From the cell containing the given text, extract its center point as [X, Y] coordinate. 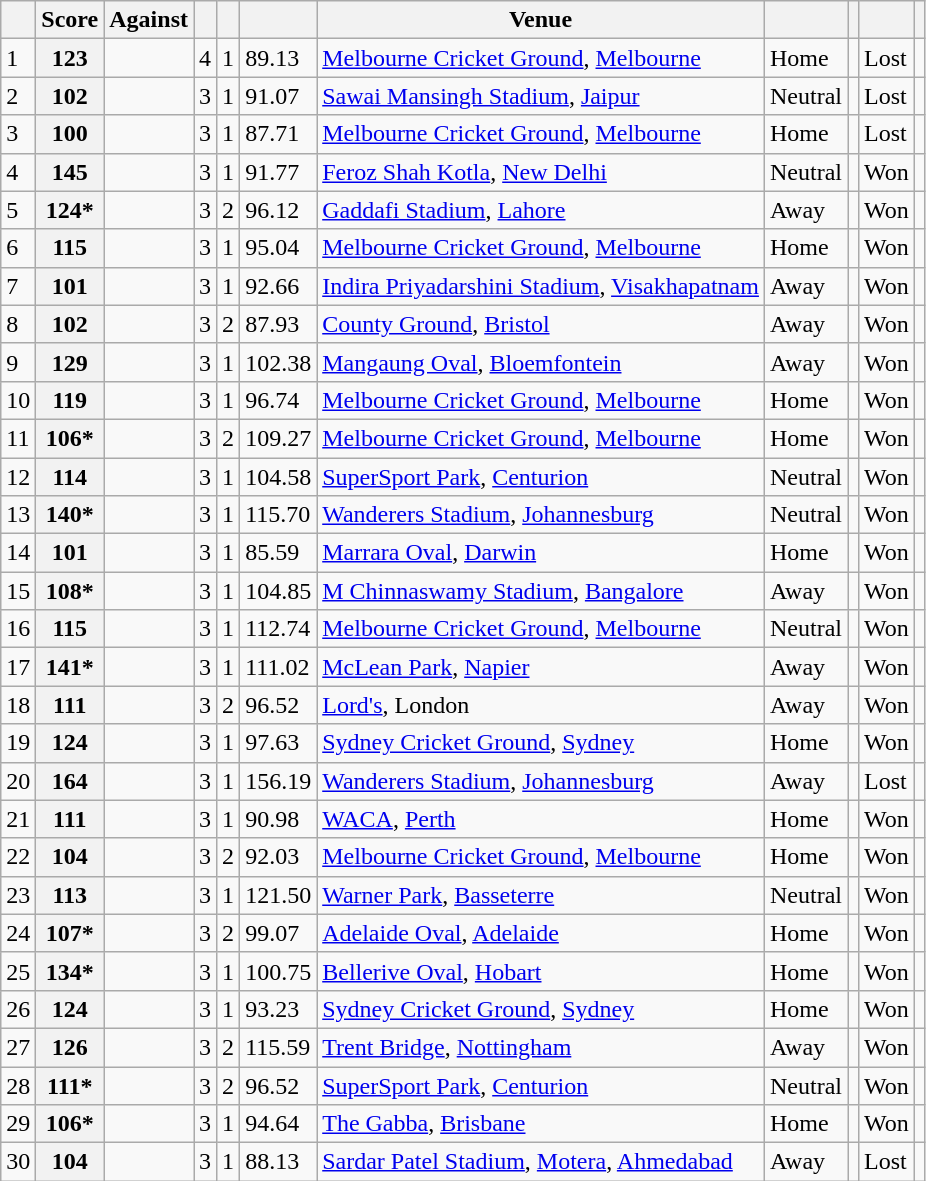
Bellerive Oval, Hobart [541, 971]
107* [70, 933]
30 [18, 1162]
87.71 [278, 134]
9 [18, 362]
24 [18, 933]
129 [70, 362]
91.07 [278, 96]
104.85 [278, 591]
115.59 [278, 1047]
96.74 [278, 400]
7 [18, 286]
123 [70, 58]
23 [18, 895]
25 [18, 971]
Feroz Shah Kotla, New Delhi [541, 172]
164 [70, 781]
111* [70, 1085]
5 [18, 210]
90.98 [278, 819]
115.70 [278, 515]
Against [149, 20]
Marrara Oval, Darwin [541, 553]
28 [18, 1085]
91.77 [278, 172]
108* [70, 591]
156.19 [278, 781]
Adelaide Oval, Adelaide [541, 933]
Mangaung Oval, Bloemfontein [541, 362]
19 [18, 743]
11 [18, 438]
The Gabba, Brisbane [541, 1124]
Lord's, London [541, 705]
113 [70, 895]
M Chinnaswamy Stadium, Bangalore [541, 591]
121.50 [278, 895]
Sardar Patel Stadium, Motera, Ahmedabad [541, 1162]
88.13 [278, 1162]
112.74 [278, 629]
95.04 [278, 248]
109.27 [278, 438]
12 [18, 477]
85.59 [278, 553]
20 [18, 781]
14 [18, 553]
Venue [541, 20]
Gaddafi Stadium, Lahore [541, 210]
13 [18, 515]
18 [18, 705]
87.93 [278, 324]
141* [70, 667]
6 [18, 248]
99.07 [278, 933]
16 [18, 629]
145 [70, 172]
26 [18, 1009]
8 [18, 324]
92.03 [278, 857]
140* [70, 515]
93.23 [278, 1009]
County Ground, Bristol [541, 324]
15 [18, 591]
89.13 [278, 58]
10 [18, 400]
WACA, Perth [541, 819]
Sawai Mansingh Stadium, Jaipur [541, 96]
119 [70, 400]
27 [18, 1047]
92.66 [278, 286]
102.38 [278, 362]
100 [70, 134]
134* [70, 971]
Warner Park, Basseterre [541, 895]
29 [18, 1124]
Indira Priyadarshini Stadium, Visakhapatnam [541, 286]
22 [18, 857]
96.12 [278, 210]
114 [70, 477]
21 [18, 819]
100.75 [278, 971]
97.63 [278, 743]
104.58 [278, 477]
17 [18, 667]
126 [70, 1047]
Trent Bridge, Nottingham [541, 1047]
McLean Park, Napier [541, 667]
111.02 [278, 667]
94.64 [278, 1124]
Score [70, 20]
124* [70, 210]
